Determine the [X, Y] coordinate at the center of the cell enclosing the given text.  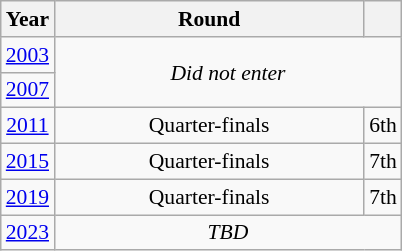
2007 [28, 90]
Year [28, 19]
TBD [228, 233]
6th [383, 126]
Round [209, 19]
2019 [28, 197]
2003 [28, 55]
2015 [28, 162]
2011 [28, 126]
2023 [28, 233]
Did not enter [228, 72]
